Extract the (X, Y) coordinate from the center of the cell holding the provided text.  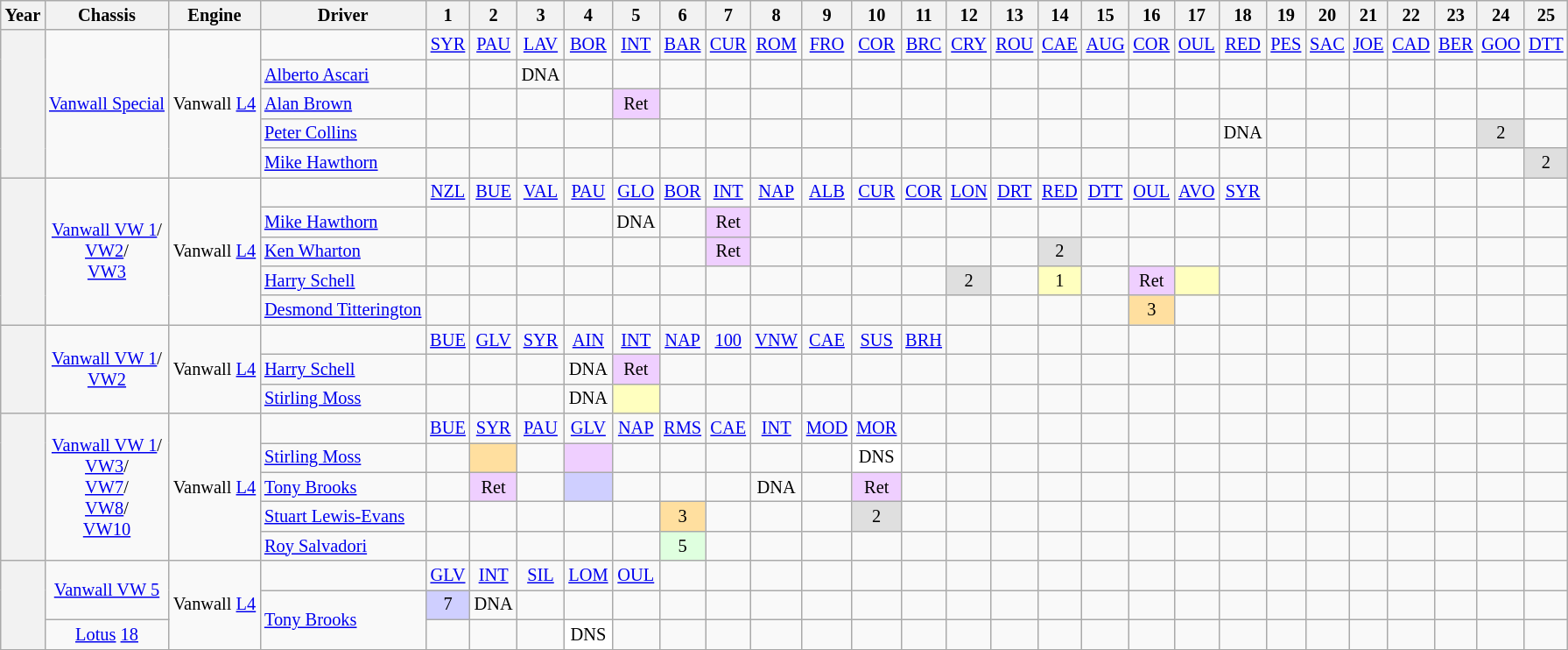
VAL (541, 192)
23 (1455, 15)
DRT (1014, 192)
17 (1197, 15)
Lotus 18 (107, 634)
Roy Salvadori (343, 546)
14 (1059, 15)
6 (683, 15)
Alberto Ascari (343, 74)
RMS (683, 428)
12 (969, 15)
BER (1455, 45)
PES (1285, 45)
GLO (636, 192)
NZL (447, 192)
BAR (683, 45)
FRO (826, 45)
15 (1106, 15)
Chassis (107, 15)
Vanwall VW 5 (107, 590)
Stuart Lewis-Evans (343, 516)
VNW (777, 340)
19 (1285, 15)
Engine (214, 15)
BRH (924, 340)
LOM (588, 576)
11 (924, 15)
BRC (924, 45)
Vanwall VW 1/VW2 (107, 370)
10 (876, 15)
13 (1014, 15)
21 (1369, 15)
25 (1546, 15)
SAC (1327, 45)
LAV (541, 45)
9 (826, 15)
AIN (588, 340)
ALB (826, 192)
Ken Wharton (343, 251)
20 (1327, 15)
Year (23, 15)
MOD (826, 428)
8 (777, 15)
CAD (1411, 45)
18 (1243, 15)
AVO (1197, 192)
CRY (969, 45)
22 (1411, 15)
JOE (1369, 45)
Driver (343, 15)
GOO (1501, 45)
Desmond Titterington (343, 310)
16 (1151, 15)
AUG (1106, 45)
Vanwall Special (107, 103)
Peter Collins (343, 133)
ROU (1014, 45)
SUS (876, 340)
100 (728, 340)
4 (588, 15)
Vanwall VW 1/VW3/VW7/VW8/VW10 (107, 487)
Vanwall VW 1/VW2/VW3 (107, 251)
ROM (777, 45)
LON (969, 192)
24 (1501, 15)
SIL (541, 576)
Alan Brown (343, 103)
MOR (876, 428)
